Identify which cell holds the provided text, then report its (X, Y) central coordinate. 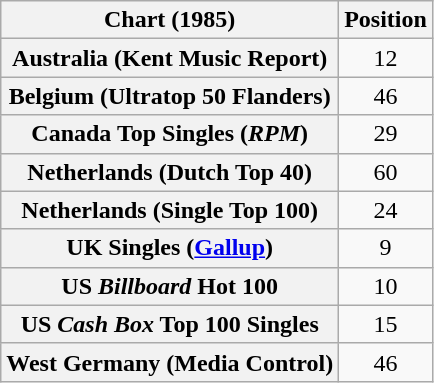
Canada Top Singles (RPM) (170, 134)
West Germany (Media Control) (170, 362)
24 (386, 210)
10 (386, 286)
UK Singles (Gallup) (170, 248)
Chart (1985) (170, 20)
12 (386, 58)
US Billboard Hot 100 (170, 286)
29 (386, 134)
9 (386, 248)
Position (386, 20)
60 (386, 172)
Belgium (Ultratop 50 Flanders) (170, 96)
US Cash Box Top 100 Singles (170, 324)
Netherlands (Dutch Top 40) (170, 172)
Netherlands (Single Top 100) (170, 210)
Australia (Kent Music Report) (170, 58)
15 (386, 324)
